For the text-containing cell, return its midpoint in [X, Y] coordinate format. 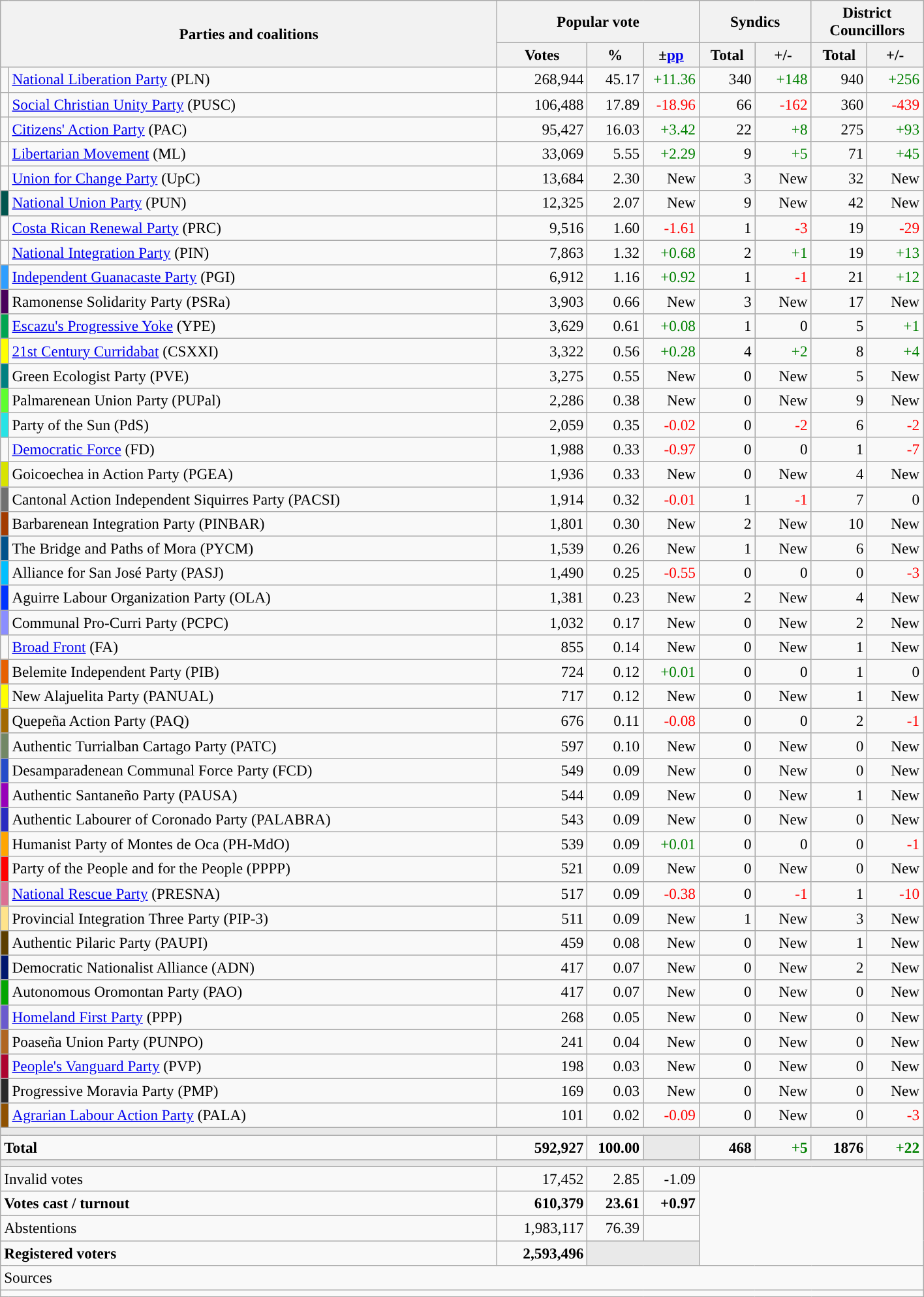
17.89 [615, 104]
6,912 [542, 277]
Independent Guanacaste Party (PGI) [253, 277]
0.23 [615, 597]
13,684 [542, 178]
Social Christian Unity Party (PUSC) [253, 104]
17,452 [542, 1179]
Ramonense Solidarity Party (PSRa) [253, 302]
1876 [839, 1147]
539 [542, 844]
241 [542, 1041]
0.10 [615, 745]
+2.29 [671, 153]
Authentic Santaneño Party (PAUSA) [253, 794]
Humanist Party of Montes de Oca (PH-MdO) [253, 844]
Abstentions [249, 1228]
+0.28 [671, 351]
Provincial Integration Three Party (PIP-3) [253, 918]
42 [839, 203]
-29 [895, 228]
Popular vote [598, 21]
-7 [895, 450]
717 [542, 696]
Authentic Pilaric Party (PAUPI) [253, 943]
1.32 [615, 252]
0.25 [615, 572]
3,275 [542, 375]
-10 [895, 894]
Barbarenean Integration Party (PINBAR) [253, 523]
Party of the Sun (PdS) [253, 425]
0.11 [615, 721]
Autonomous Oromontan Party (PAO) [253, 992]
0.38 [615, 400]
66 [727, 104]
95,427 [542, 129]
3,322 [542, 351]
0.61 [615, 326]
106,488 [542, 104]
268,944 [542, 80]
676 [542, 721]
National Union Party (PUN) [253, 203]
5.55 [615, 153]
Broad Front (FA) [253, 647]
Union for Change Party (UpC) [253, 178]
+0.08 [671, 326]
% [615, 55]
0.14 [615, 647]
459 [542, 943]
±pp [671, 55]
0.56 [615, 351]
-0.97 [671, 450]
101 [542, 1116]
940 [839, 80]
610,379 [542, 1204]
360 [839, 104]
National Integration Party (PIN) [253, 252]
511 [542, 918]
+93 [895, 129]
2.85 [615, 1179]
National Liberation Party (PLN) [253, 80]
724 [542, 672]
592,927 [542, 1147]
Communal Pro-Curri Party (PCPC) [253, 622]
Desamparadenean Communal Force Party (FCD) [253, 770]
Alliance for San José Party (PASJ) [253, 572]
1,983,117 [542, 1228]
45.17 [615, 80]
-162 [783, 104]
468 [727, 1147]
16.03 [615, 129]
275 [839, 129]
Poaseña Union Party (PUNPO) [253, 1041]
-1.61 [671, 228]
23.61 [615, 1204]
Progressive Moravia Party (PMP) [253, 1091]
21 [839, 277]
544 [542, 794]
Authentic Labourer of Coronado Party (PALABRA) [253, 819]
1,490 [542, 572]
340 [727, 80]
-0.01 [671, 499]
+0.92 [671, 277]
-1.09 [671, 1179]
+12 [895, 277]
8 [839, 351]
3,903 [542, 302]
Aguirre Labour Organization Party (OLA) [253, 597]
0.66 [615, 302]
-0.55 [671, 572]
People's Vanguard Party (PVP) [253, 1066]
169 [542, 1091]
Authentic Turrialban Cartago Party (PATC) [253, 745]
0.32 [615, 499]
Belemite Independent Party (PIB) [253, 672]
17 [839, 302]
0.04 [615, 1041]
-0.02 [671, 425]
198 [542, 1066]
1,032 [542, 622]
0.55 [615, 375]
3,629 [542, 326]
Invalid votes [249, 1179]
32 [839, 178]
Democratic Force (FD) [253, 450]
1,381 [542, 597]
Costa Rican Renewal Party (PRC) [253, 228]
2.07 [615, 203]
1,539 [542, 548]
Agrarian Labour Action Party (PALA) [253, 1116]
76.39 [615, 1228]
District Councillors [867, 21]
597 [542, 745]
9,516 [542, 228]
Cantonal Action Independent Siquirres Party (PACSI) [253, 499]
+3.42 [671, 129]
0.30 [615, 523]
New Alajuelita Party (PANUAL) [253, 696]
-0.38 [671, 894]
-18.96 [671, 104]
1,801 [542, 523]
2,059 [542, 425]
+22 [895, 1147]
+13 [895, 252]
+45 [895, 153]
Party of the People and for the People (PPPP) [253, 869]
1.60 [615, 228]
855 [542, 647]
1,936 [542, 474]
543 [542, 819]
-0.09 [671, 1116]
Green Ecologist Party (PVE) [253, 375]
22 [727, 129]
268 [542, 1017]
21st Century Curridabat (CSXXI) [253, 351]
1,988 [542, 450]
Homeland First Party (PPP) [253, 1017]
549 [542, 770]
521 [542, 869]
Registered voters [249, 1253]
Syndics [755, 21]
12,325 [542, 203]
Parties and coalitions [249, 34]
0.02 [615, 1116]
33,069 [542, 153]
2,286 [542, 400]
+4 [895, 351]
-0.08 [671, 721]
+148 [783, 80]
+0.68 [671, 252]
+256 [895, 80]
Quepeña Action Party (PAQ) [253, 721]
2.30 [615, 178]
The Bridge and Paths of Mora (PYCM) [253, 548]
+8 [783, 129]
0.26 [615, 548]
0.17 [615, 622]
Citizens' Action Party (PAC) [253, 129]
7,863 [542, 252]
0.08 [615, 943]
7 [839, 499]
+11.36 [671, 80]
Votes cast / turnout [249, 1204]
Votes [542, 55]
Escazu's Progressive Yoke (YPE) [253, 326]
100.00 [615, 1147]
Libertarian Movement (ML) [253, 153]
1,914 [542, 499]
0.35 [615, 425]
10 [839, 523]
2,593,496 [542, 1253]
0.05 [615, 1017]
Democratic Nationalist Alliance (ADN) [253, 967]
1.16 [615, 277]
71 [839, 153]
+0.97 [671, 1204]
Sources [462, 1277]
Palmarenean Union Party (PUPal) [253, 400]
517 [542, 894]
National Rescue Party (PRESNA) [253, 894]
+2 [783, 351]
Goicoechea in Action Party (PGEA) [253, 474]
-439 [895, 104]
